Capture the cell that displays the provided text and extract its [x, y] central coordinate. 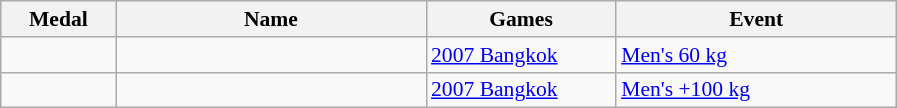
Games [521, 19]
Event [756, 19]
Men's 60 kg [756, 55]
Medal [58, 19]
Name [271, 19]
Men's +100 kg [756, 90]
